Return (x, y) of the center of cell containing provided text 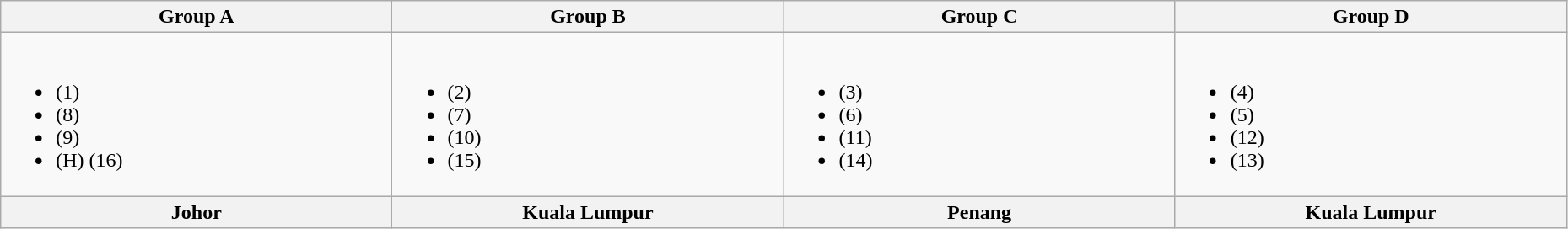
(3) (6) (11) (14) (979, 114)
Group A (197, 17)
Group C (979, 17)
(4) (5) (12) (13) (1371, 114)
(1) (8) (9) (H) (16) (197, 114)
Group B (588, 17)
(2) (7) (10) (15) (588, 114)
Johor (197, 212)
Penang (979, 212)
Group D (1371, 17)
